Extract the (x, y) coordinate from the center of the cell holding the provided text.  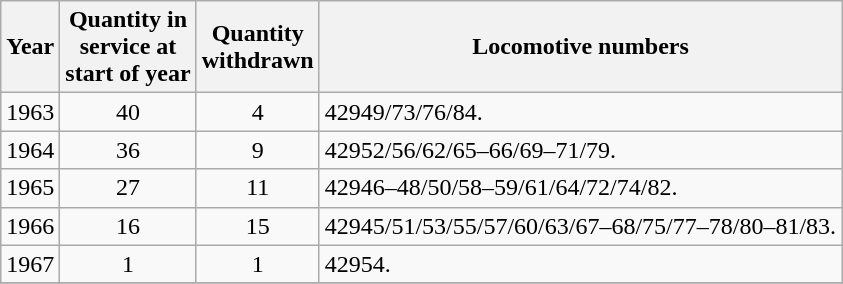
Year (30, 47)
Locomotive numbers (580, 47)
42952/56/62/65–66/69–71/79. (580, 150)
42954. (580, 264)
42946–48/50/58–59/61/64/72/74/82. (580, 188)
42949/73/76/84. (580, 112)
27 (128, 188)
42945/51/53/55/57/60/63/67–68/75/77–78/80–81/83. (580, 226)
1965 (30, 188)
11 (258, 188)
1964 (30, 150)
40 (128, 112)
1966 (30, 226)
1967 (30, 264)
16 (128, 226)
Quantitywithdrawn (258, 47)
15 (258, 226)
9 (258, 150)
36 (128, 150)
Quantity inservice atstart of year (128, 47)
4 (258, 112)
1963 (30, 112)
